Pinpoint the cell where the given text exists, returning its [X, Y] midpoint coordinate. 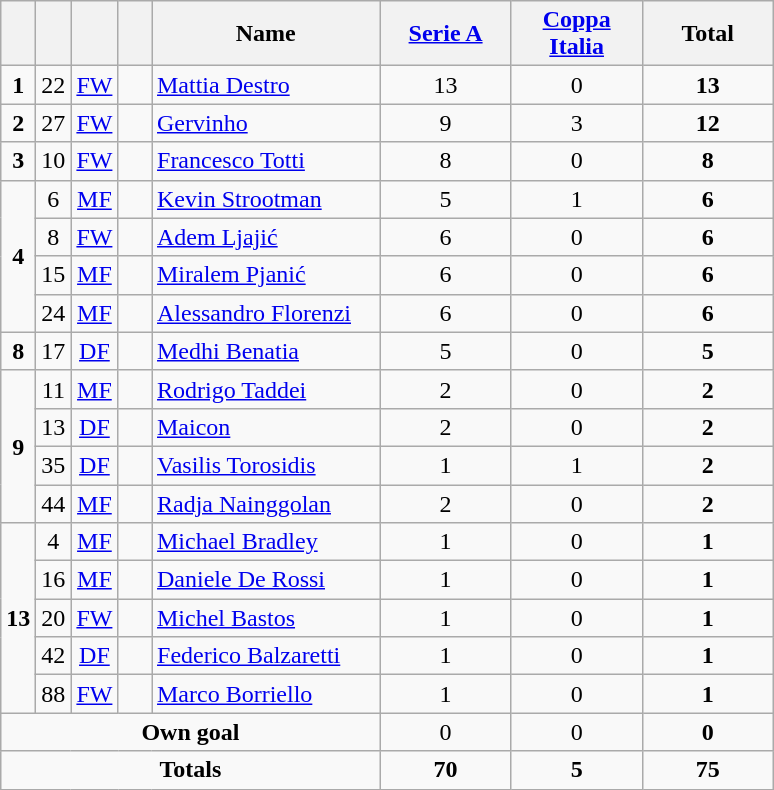
88 [54, 694]
27 [54, 123]
44 [54, 503]
22 [54, 85]
Totals [190, 770]
Alessandro Florenzi [266, 313]
Michael Bradley [266, 542]
Kevin Strootman [266, 199]
Radja Nainggolan [266, 503]
Michel Bastos [266, 618]
15 [54, 275]
Miralem Pjanić [266, 275]
Rodrigo Taddei [266, 389]
20 [54, 618]
16 [54, 580]
Mattia Destro [266, 85]
Federico Balzaretti [266, 656]
17 [54, 351]
Name [266, 34]
Maicon [266, 427]
Own goal [190, 732]
70 [446, 770]
Medhi Benatia [266, 351]
Coppa Italia [576, 34]
Adem Ljajić [266, 237]
Serie A [446, 34]
35 [54, 465]
Francesco Totti [266, 161]
10 [54, 161]
Marco Borriello [266, 694]
Daniele De Rossi [266, 580]
Vasilis Torosidis [266, 465]
12 [708, 123]
Total [708, 34]
42 [54, 656]
24 [54, 313]
Gervinho [266, 123]
75 [708, 770]
11 [54, 389]
